Locate the cell with the specified text and output its [X, Y] center coordinate. 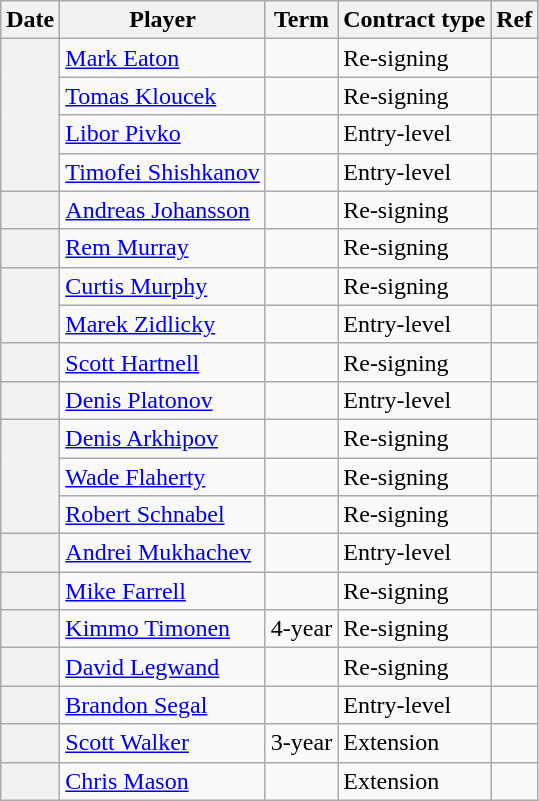
Contract type [414, 20]
Denis Platonov [163, 400]
Rem Murray [163, 248]
Player [163, 20]
Timofei Shishkanov [163, 172]
Chris Mason [163, 781]
Curtis Murphy [163, 286]
Ref [514, 20]
Wade Flaherty [163, 477]
Denis Arkhipov [163, 438]
Andreas Johansson [163, 210]
3-year [301, 743]
Term [301, 20]
Date [30, 20]
Libor Pivko [163, 134]
Andrei Mukhachev [163, 553]
Kimmo Timonen [163, 629]
David Legwand [163, 667]
Mike Farrell [163, 591]
Marek Zidlicky [163, 324]
Tomas Kloucek [163, 96]
Scott Walker [163, 743]
Brandon Segal [163, 705]
4-year [301, 629]
Mark Eaton [163, 58]
Robert Schnabel [163, 515]
Scott Hartnell [163, 362]
